Return (x, y) of the center of cell containing provided text 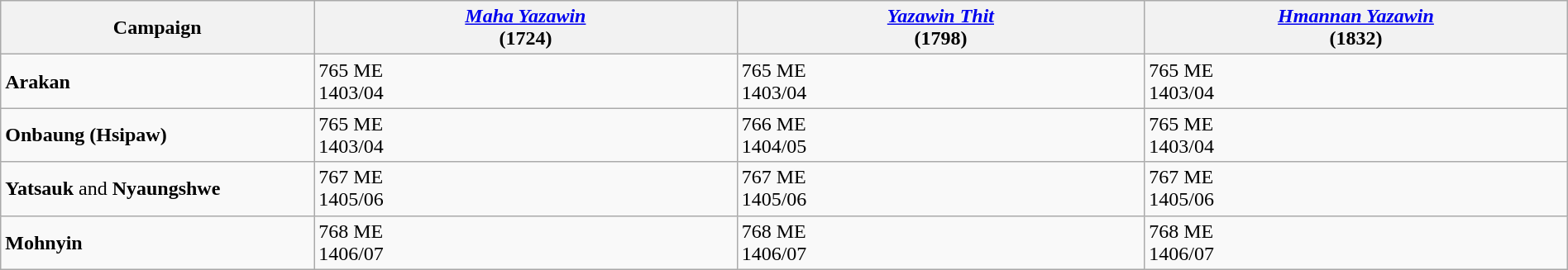
Yazawin Thit (1798) (941, 28)
Arakan (157, 81)
Yatsauk and Nyaungshwe (157, 188)
Hmannan Yazawin (1832) (1356, 28)
Campaign (157, 28)
766 ME 1404/05 (941, 135)
Onbaung (Hsipaw) (157, 135)
Mohnyin (157, 243)
Maha Yazawin (1724) (526, 28)
